Locate the cell with the specified text and output its [X, Y] center coordinate. 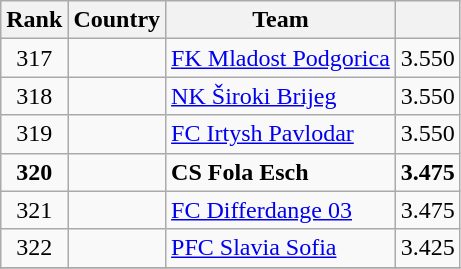
Country [117, 20]
319 [34, 134]
320 [34, 172]
318 [34, 96]
3.425 [428, 248]
NK Široki Brijeg [281, 96]
322 [34, 248]
CS Fola Esch [281, 172]
FC Differdange 03 [281, 210]
317 [34, 58]
Team [281, 20]
Rank [34, 20]
321 [34, 210]
FC Irtysh Pavlodar [281, 134]
PFC Slavia Sofia [281, 248]
FK Mladost Podgorica [281, 58]
